Find where the given text appears and provide that cell's center as (x, y) coordinate. 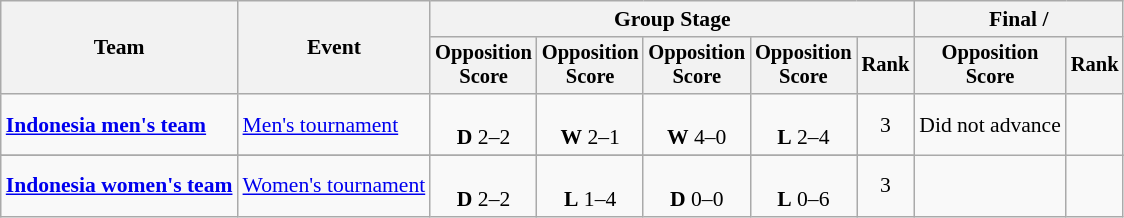
L 2–4 (804, 124)
L 1–4 (590, 186)
D 0–0 (696, 186)
Team (120, 48)
Indonesia men's team (120, 124)
Did not advance (990, 124)
Men's tournament (334, 124)
W 4–0 (696, 124)
W 2–1 (590, 124)
L 0–6 (804, 186)
Event (334, 48)
Women's tournament (334, 186)
Final / (1018, 19)
Group Stage (672, 19)
Indonesia women's team (120, 186)
